Capture the cell that displays the provided text and extract its [x, y] central coordinate. 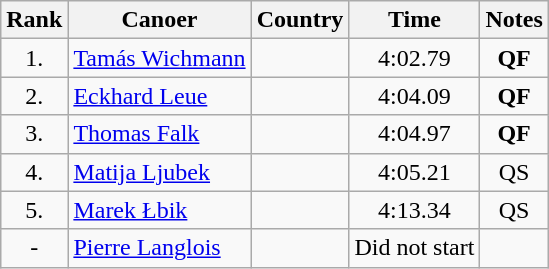
- [34, 248]
3. [34, 134]
Canoer [160, 20]
Pierre Langlois [160, 248]
4:05.21 [414, 172]
5. [34, 210]
Time [414, 20]
Matija Ljubek [160, 172]
1. [34, 58]
Did not start [414, 248]
4:13.34 [414, 210]
4:02.79 [414, 58]
Marek Łbik [160, 210]
Country [300, 20]
4:04.09 [414, 96]
Thomas Falk [160, 134]
Notes [514, 20]
Eckhard Leue [160, 96]
Tamás Wichmann [160, 58]
Rank [34, 20]
2. [34, 96]
4:04.97 [414, 134]
4. [34, 172]
